Find where the given text appears and provide that cell's center as (X, Y) coordinate. 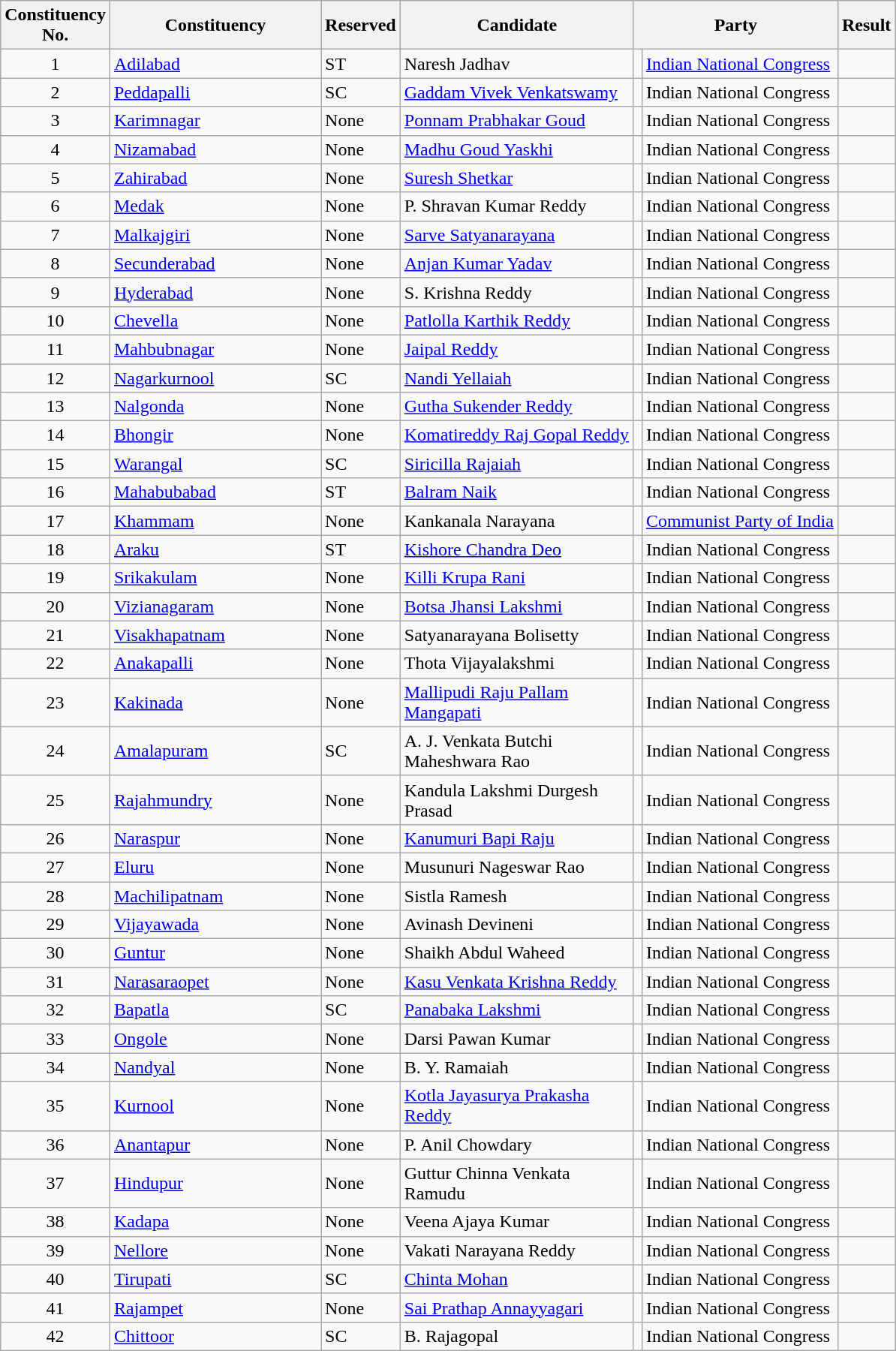
2 (56, 92)
Sistla Ramesh (516, 895)
Vijayawada (215, 925)
36 (56, 1145)
Thota Vijayalakshmi (516, 663)
7 (56, 235)
Satyanarayana Bolisetty (516, 635)
Kotla Jayasurya Prakasha Reddy (516, 1106)
Gaddam Vivek Venkatswamy (516, 92)
Araku (215, 549)
Result (866, 26)
6 (56, 206)
25 (56, 800)
26 (56, 838)
Patlolla Karthik Reddy (516, 320)
Rajampet (215, 1307)
Kurnool (215, 1106)
Warangal (215, 464)
22 (56, 663)
Avinash Devineni (516, 925)
17 (56, 521)
Hyderabad (215, 292)
Kankanala Narayana (516, 521)
Nellore (215, 1250)
Mallipudi Raju Pallam Mangapati (516, 703)
30 (56, 953)
Anakapalli (215, 663)
20 (56, 606)
40 (56, 1279)
Secunderabad (215, 263)
28 (56, 895)
Khammam (215, 521)
5 (56, 178)
Veena Ajaya Kumar (516, 1222)
Narasaraopet (215, 982)
9 (56, 292)
Constituency (215, 26)
Naresh Jadhav (516, 64)
Guntur (215, 953)
32 (56, 1010)
Rajahmundry (215, 800)
Gutha Sukender Reddy (516, 407)
Nizamabad (215, 149)
Zahirabad (215, 178)
Sai Prathap Annayyagari (516, 1307)
P. Shravan Kumar Reddy (516, 206)
Srikakulam (215, 578)
24 (56, 751)
Guttur Chinna Venkata Ramudu (516, 1183)
42 (56, 1336)
Balram Naik (516, 492)
Botsa Jhansi Lakshmi (516, 606)
Medak (215, 206)
16 (56, 492)
B. Y. Ramaiah (516, 1067)
Amalapuram (215, 751)
B. Rajagopal (516, 1336)
Sarve Satyanarayana (516, 235)
Bhongir (215, 435)
Panabaka Lakshmi (516, 1010)
Musunuri Nageswar Rao (516, 867)
3 (56, 121)
Nandi Yellaiah (516, 378)
Naraspur (215, 838)
Nalgonda (215, 407)
13 (56, 407)
Madhu Goud Yaskhi (516, 149)
23 (56, 703)
18 (56, 549)
Anantapur (215, 1145)
Mahabubabad (215, 492)
Jaipal Reddy (516, 349)
27 (56, 867)
Anjan Kumar Yadav (516, 263)
Malkajgiri (215, 235)
39 (56, 1250)
Vizianagaram (215, 606)
Mahbubnagar (215, 349)
Kishore Chandra Deo (516, 549)
Karimnagar (215, 121)
Ongole (215, 1039)
34 (56, 1067)
Kandula Lakshmi Durgesh Prasad (516, 800)
Adilabad (215, 64)
Killi Krupa Rani (516, 578)
Ponnam Prabhakar Goud (516, 121)
Nandyal (215, 1067)
Nagarkurnool (215, 378)
Kadapa (215, 1222)
8 (56, 263)
Tirupati (215, 1279)
15 (56, 464)
1 (56, 64)
Chevella (215, 320)
35 (56, 1106)
Candidate (516, 26)
14 (56, 435)
21 (56, 635)
Kasu Venkata Krishna Reddy (516, 982)
29 (56, 925)
38 (56, 1222)
Communist Party of India (740, 521)
31 (56, 982)
Siricilla Rajaiah (516, 464)
Shaikh Abdul Waheed (516, 953)
41 (56, 1307)
11 (56, 349)
Constituency No. (56, 26)
Machilipatnam (215, 895)
P. Anil Chowdary (516, 1145)
37 (56, 1183)
Darsi Pawan Kumar (516, 1039)
Reserved (361, 26)
Eluru (215, 867)
Suresh Shetkar (516, 178)
A. J. Venkata Butchi Maheshwara Rao (516, 751)
12 (56, 378)
4 (56, 149)
Komatireddy Raj Gopal Reddy (516, 435)
10 (56, 320)
Chittoor (215, 1336)
Kanumuri Bapi Raju (516, 838)
Party (735, 26)
Hindupur (215, 1183)
33 (56, 1039)
Vakati Narayana Reddy (516, 1250)
Kakinada (215, 703)
Chinta Mohan (516, 1279)
S. Krishna Reddy (516, 292)
Bapatla (215, 1010)
19 (56, 578)
Peddapalli (215, 92)
Visakhapatnam (215, 635)
